Provide the (x, y) coordinate of the cell's center where the given text is located.  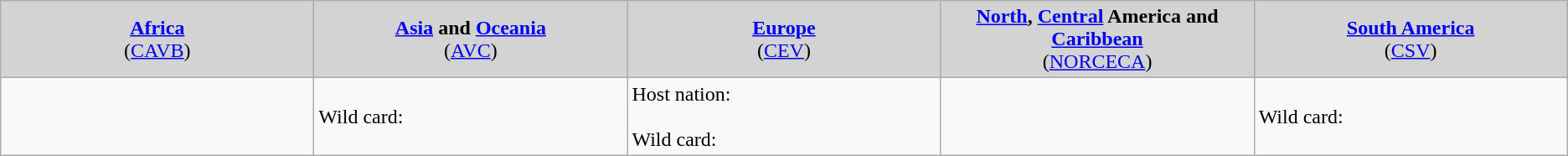
Europe(CEV) (784, 39)
Asia and Oceania(AVC) (471, 39)
North, Central America and Caribbean(NORCECA) (1097, 39)
Africa(CAVB) (157, 39)
Host nation: Wild card: (784, 117)
South America(CSV) (1411, 39)
